Search for the cell housing the specified text and yield its [x, y] center coordinate. 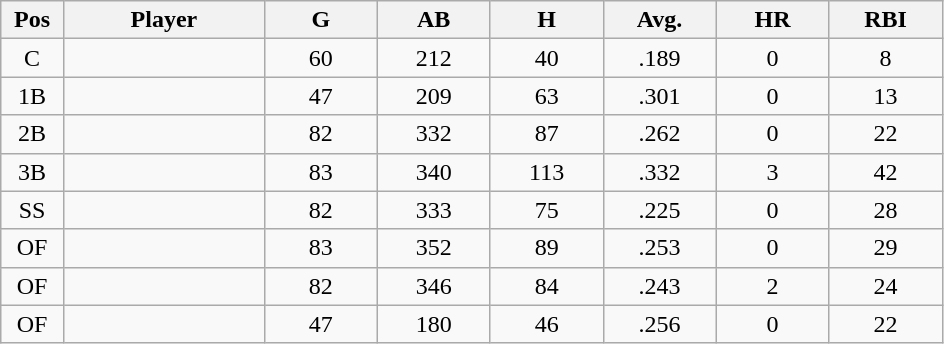
13 [886, 96]
3 [772, 172]
1B [32, 96]
209 [434, 96]
C [32, 58]
60 [320, 58]
113 [546, 172]
28 [886, 210]
H [546, 20]
.243 [660, 286]
75 [546, 210]
.262 [660, 134]
Avg. [660, 20]
RBI [886, 20]
.225 [660, 210]
212 [434, 58]
63 [546, 96]
333 [434, 210]
Player [164, 20]
40 [546, 58]
346 [434, 286]
332 [434, 134]
29 [886, 248]
352 [434, 248]
.256 [660, 324]
340 [434, 172]
89 [546, 248]
HR [772, 20]
.189 [660, 58]
.253 [660, 248]
2B [32, 134]
3B [32, 172]
2 [772, 286]
87 [546, 134]
SS [32, 210]
42 [886, 172]
.332 [660, 172]
.301 [660, 96]
180 [434, 324]
G [320, 20]
84 [546, 286]
AB [434, 20]
8 [886, 58]
Pos [32, 20]
24 [886, 286]
46 [546, 324]
